Pinpoint the cell where the given text exists, returning its (x, y) midpoint coordinate. 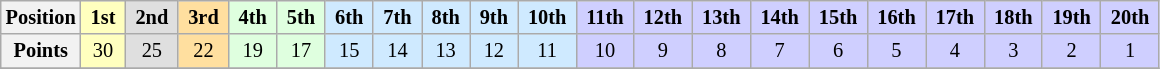
10th (547, 17)
Position (41, 17)
Points (41, 51)
9 (663, 51)
3 (1013, 51)
13 (446, 51)
4 (955, 51)
17th (955, 17)
7 (779, 51)
9th (494, 17)
30 (104, 51)
1st (104, 17)
11 (547, 51)
6 (838, 51)
3rd (203, 17)
15th (838, 17)
6th (349, 17)
8 (721, 51)
5th (301, 17)
18th (1013, 17)
7th (397, 17)
10 (604, 51)
20th (1130, 17)
4th (253, 17)
14th (779, 17)
19th (1071, 17)
19 (253, 51)
12 (494, 51)
2 (1071, 51)
22 (203, 51)
11th (604, 17)
8th (446, 17)
17 (301, 51)
16th (896, 17)
2nd (152, 17)
25 (152, 51)
5 (896, 51)
12th (663, 17)
1 (1130, 51)
15 (349, 51)
13th (721, 17)
14 (397, 51)
